For the text-containing cell, return its midpoint in (x, y) coordinate format. 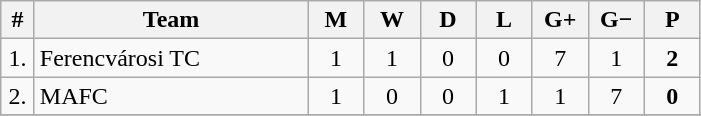
G− (616, 20)
M (336, 20)
G+ (560, 20)
MAFC (171, 96)
2 (672, 58)
D (448, 20)
1. (18, 58)
2. (18, 96)
Team (171, 20)
# (18, 20)
P (672, 20)
L (504, 20)
Ferencvárosi TC (171, 58)
W (392, 20)
